Determine the (X, Y) coordinate at the center of the cell enclosing the given text.  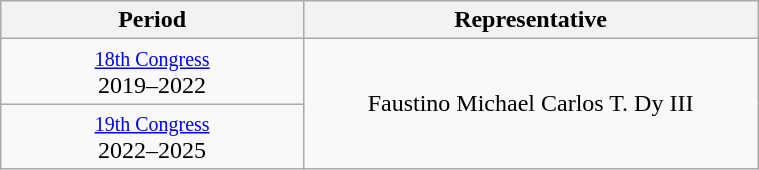
Faustino Michael Carlos T. Dy III (530, 104)
18th Congress2019–2022 (152, 72)
19th Congress2022–2025 (152, 136)
Period (152, 20)
Representative (530, 20)
